Extract the [x, y] coordinate from the center of the cell holding the provided text.  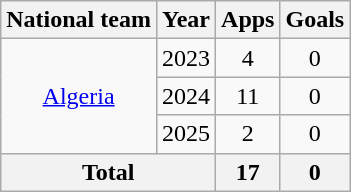
17 [248, 172]
Total [108, 172]
2024 [186, 96]
2023 [186, 58]
Apps [248, 20]
Algeria [79, 96]
Goals [315, 20]
National team [79, 20]
2025 [186, 134]
11 [248, 96]
4 [248, 58]
2 [248, 134]
Year [186, 20]
